Return the (X, Y) coordinate for the center point of the cell that contains the specified text.  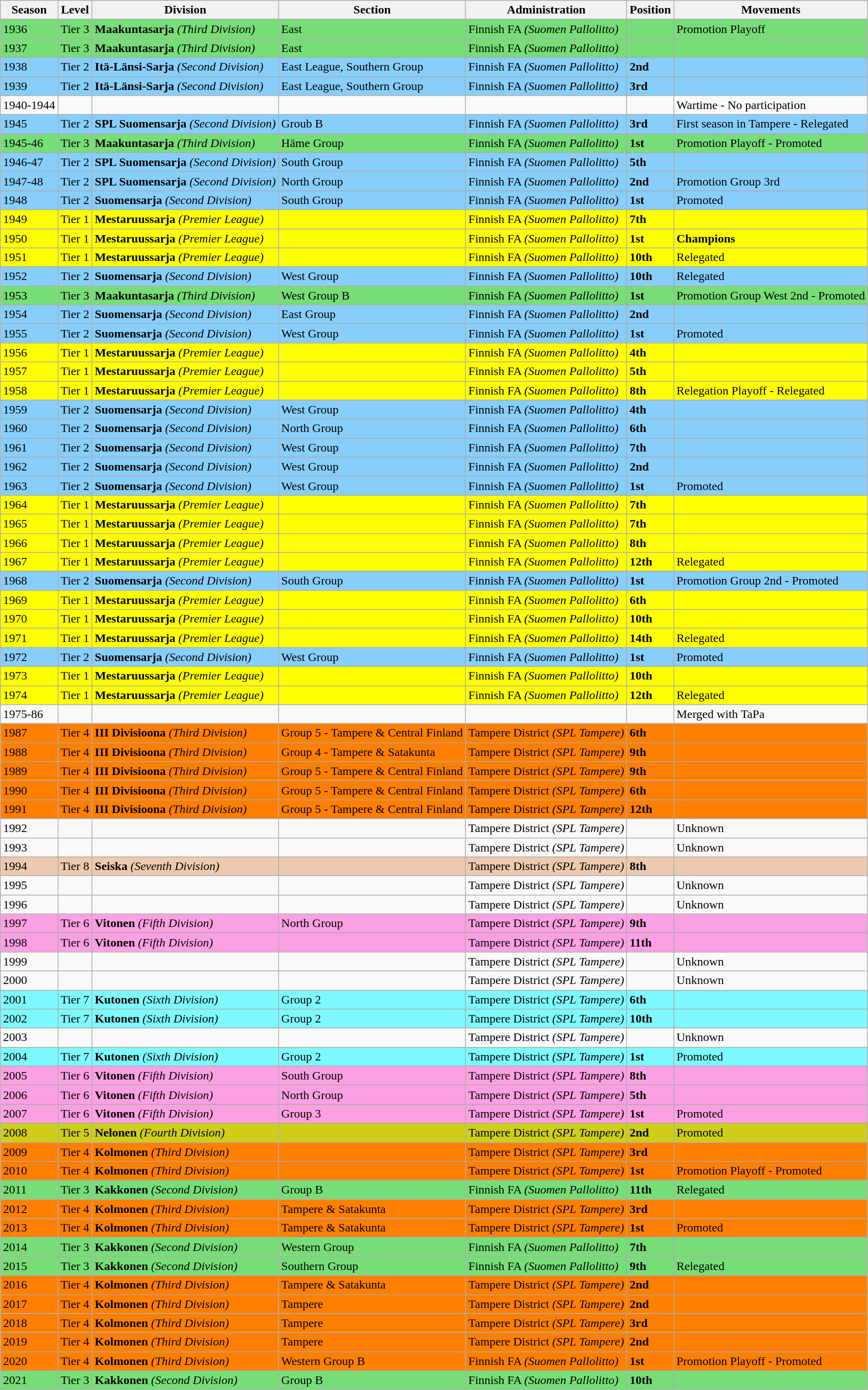
1965 (29, 523)
East Group (372, 314)
Promotion Group 3rd (770, 181)
1999 (29, 961)
1956 (29, 352)
2010 (29, 1171)
2009 (29, 1151)
2005 (29, 1075)
Western Group B (372, 1361)
1966 (29, 542)
2019 (29, 1342)
1975-86 (29, 714)
1952 (29, 276)
2001 (29, 999)
1974 (29, 695)
1961 (29, 447)
1969 (29, 600)
1973 (29, 676)
1954 (29, 314)
Level (75, 10)
West Group B (372, 295)
1945 (29, 124)
Champions (770, 238)
Tier 8 (75, 866)
2020 (29, 1361)
2006 (29, 1094)
1993 (29, 847)
1936 (29, 29)
1987 (29, 733)
Nelonen (Fourth Division) (185, 1132)
1968 (29, 581)
1988 (29, 752)
Groub B (372, 124)
2011 (29, 1190)
1949 (29, 219)
2003 (29, 1037)
1960 (29, 428)
1994 (29, 866)
Group 3 (372, 1113)
Position (650, 10)
Southern Group (372, 1266)
1958 (29, 390)
Häme Group (372, 143)
1971 (29, 638)
1951 (29, 257)
2014 (29, 1247)
Promotion Group 2nd - Promoted (770, 581)
2012 (29, 1209)
Western Group (372, 1247)
2007 (29, 1113)
2004 (29, 1056)
1950 (29, 238)
1962 (29, 466)
2018 (29, 1323)
Administration (546, 10)
1940-1944 (29, 105)
1997 (29, 923)
1959 (29, 409)
1970 (29, 619)
Group 4 - Tampere & Satakunta (372, 752)
Seiska (Seventh Division) (185, 866)
2000 (29, 980)
1946-47 (29, 162)
Tier 5 (75, 1132)
2021 (29, 1380)
1947-48 (29, 181)
Section (372, 10)
Wartime - No participation (770, 105)
2008 (29, 1132)
Season (29, 10)
2002 (29, 1018)
14th (650, 638)
Movements (770, 10)
1957 (29, 371)
1991 (29, 809)
1955 (29, 333)
1996 (29, 904)
1937 (29, 48)
Relegation Playoff - Relegated (770, 390)
2017 (29, 1304)
Promotion Group West 2nd - Promoted (770, 295)
1963 (29, 485)
1990 (29, 790)
1953 (29, 295)
Division (185, 10)
1992 (29, 828)
Promotion Playoff (770, 29)
Merged with TaPa (770, 714)
1998 (29, 942)
1964 (29, 504)
1972 (29, 657)
1938 (29, 67)
1995 (29, 885)
2013 (29, 1228)
1939 (29, 86)
1945-46 (29, 143)
First season in Tampere - Relegated (770, 124)
1967 (29, 562)
2016 (29, 1285)
1989 (29, 771)
2015 (29, 1266)
1948 (29, 200)
